Extract the [X, Y] coordinate from the center of the cell holding the provided text.  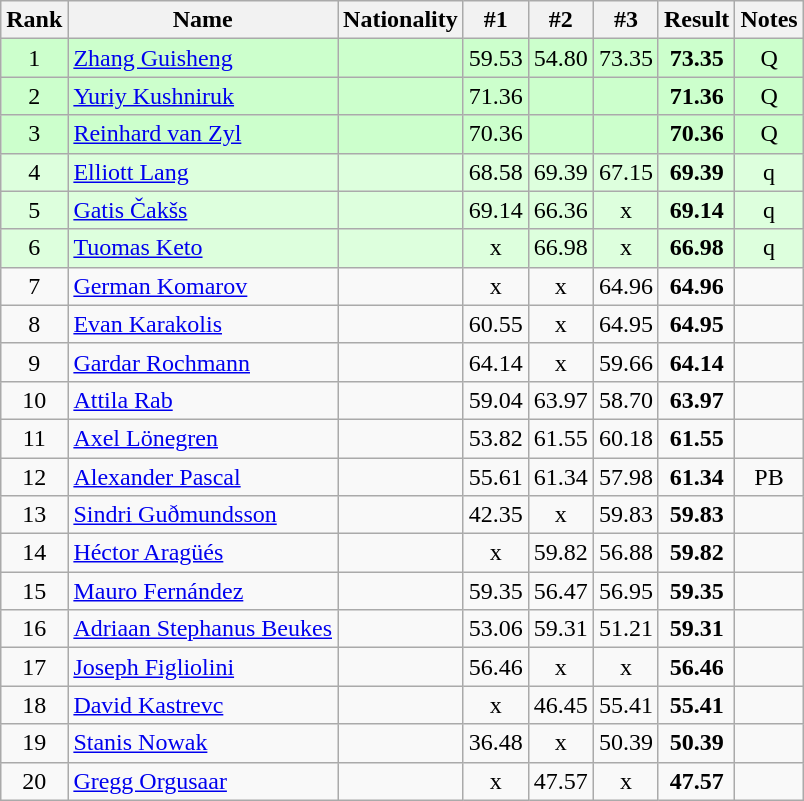
53.06 [496, 629]
54.80 [560, 58]
7 [34, 286]
55.61 [496, 477]
66.36 [560, 210]
Axel Lönegren [203, 438]
Alexander Pascal [203, 477]
Joseph Figliolini [203, 667]
Mauro Fernández [203, 591]
19 [34, 743]
10 [34, 400]
Tuomas Keto [203, 248]
51.21 [626, 629]
3 [34, 134]
12 [34, 477]
53.82 [496, 438]
Yuriy Kushniruk [203, 96]
56.88 [626, 553]
David Kastrevc [203, 705]
16 [34, 629]
20 [34, 781]
Nationality [401, 20]
4 [34, 172]
68.58 [496, 172]
Evan Karakolis [203, 324]
Elliott Lang [203, 172]
18 [34, 705]
67.15 [626, 172]
59.53 [496, 58]
15 [34, 591]
Gatis Čakšs [203, 210]
Name [203, 20]
Gregg Orgusaar [203, 781]
1 [34, 58]
Stanis Nowak [203, 743]
German Komarov [203, 286]
Result [696, 20]
#1 [496, 20]
60.55 [496, 324]
13 [34, 515]
PB [769, 477]
59.04 [496, 400]
Héctor Aragüés [203, 553]
Adriaan Stephanus Beukes [203, 629]
Attila Rab [203, 400]
Reinhard van Zyl [203, 134]
Gardar Rochmann [203, 362]
Sindri Guðmundsson [203, 515]
8 [34, 324]
Rank [34, 20]
46.45 [560, 705]
Zhang Guisheng [203, 58]
6 [34, 248]
17 [34, 667]
42.35 [496, 515]
11 [34, 438]
58.70 [626, 400]
56.47 [560, 591]
56.95 [626, 591]
14 [34, 553]
Notes [769, 20]
60.18 [626, 438]
5 [34, 210]
9 [34, 362]
57.98 [626, 477]
59.66 [626, 362]
#3 [626, 20]
2 [34, 96]
#2 [560, 20]
36.48 [496, 743]
